Output the [x, y] coordinate of the center of the cell containing the given text.  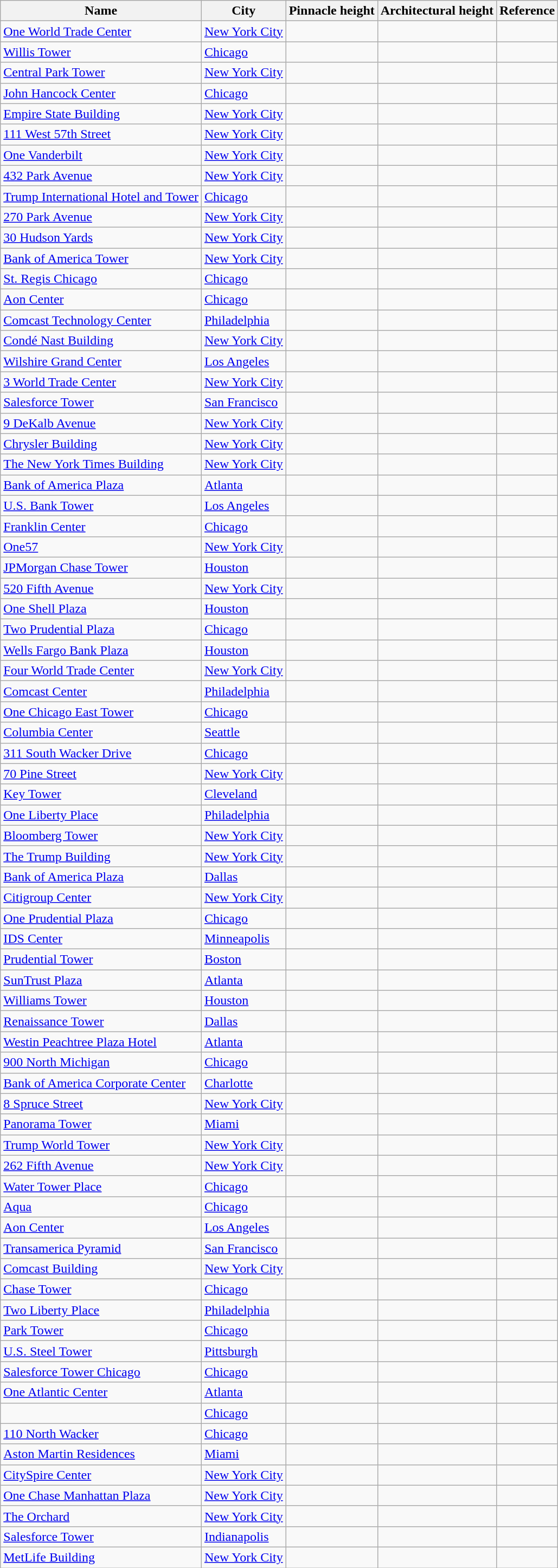
111 West 57th Street [101, 134]
Aqua [101, 1207]
One Shell Plaza [101, 609]
110 North Wacker [101, 1434]
Transamerica Pyramid [101, 1248]
The Orchard [101, 1516]
John Hancock Center [101, 93]
The Trump Building [101, 856]
Park Tower [101, 1331]
The New York Times Building [101, 464]
Charlotte [243, 1083]
One Chase Manhattan Plaza [101, 1495]
Key Tower [101, 794]
Citigroup Center [101, 897]
Four World Trade Center [101, 671]
Minneapolis [243, 939]
SunTrust Plaza [101, 980]
Wilshire Grand Center [101, 361]
IDS Center [101, 939]
Two Liberty Place [101, 1310]
3 World Trade Center [101, 382]
Boston [243, 960]
432 Park Avenue [101, 176]
Comcast Technology Center [101, 320]
One57 [101, 547]
One Atlantic Center [101, 1392]
One Vanderbilt [101, 155]
Name [101, 11]
9 DeKalb Avenue [101, 423]
U.S. Bank Tower [101, 506]
One Prudential Plaza [101, 918]
Aston Martin Residences [101, 1454]
Condé Nast Building [101, 341]
Renaissance Tower [101, 1021]
70 Pine Street [101, 774]
Reference [527, 11]
Franklin Center [101, 526]
Cleveland [243, 794]
Westin Peachtree Plaza Hotel [101, 1042]
One Chicago East Tower [101, 712]
Water Tower Place [101, 1186]
Bank of America Tower [101, 258]
Williams Tower [101, 1001]
Central Park Tower [101, 73]
Pittsburgh [243, 1351]
Comcast Center [101, 691]
Chrysler Building [101, 444]
Chase Tower [101, 1290]
Willis Tower [101, 52]
Comcast Building [101, 1269]
Trump International Hotel and Tower [101, 196]
Architectural height [437, 11]
Prudential Tower [101, 960]
8 Spruce Street [101, 1104]
JPMorgan Chase Tower [101, 567]
Empire State Building [101, 114]
Bloomberg Tower [101, 835]
Indianapolis [243, 1537]
MetLife Building [101, 1557]
One Liberty Place [101, 815]
Seattle [243, 733]
30 Hudson Yards [101, 237]
Bank of America Corporate Center [101, 1083]
311 South Wacker Drive [101, 753]
CitySpire Center [101, 1475]
Two Prudential Plaza [101, 630]
520 Fifth Avenue [101, 588]
One World Trade Center [101, 31]
Columbia Center [101, 733]
City [243, 11]
U.S. Steel Tower [101, 1351]
Salesforce Tower Chicago [101, 1372]
Pinnacle height [332, 11]
270 Park Avenue [101, 217]
St. Regis Chicago [101, 279]
262 Fifth Avenue [101, 1165]
Trump World Tower [101, 1145]
Panorama Tower [101, 1124]
900 North Michigan [101, 1062]
Wells Fargo Bank Plaza [101, 650]
